Pinpoint the cell where the given text exists, returning its [x, y] midpoint coordinate. 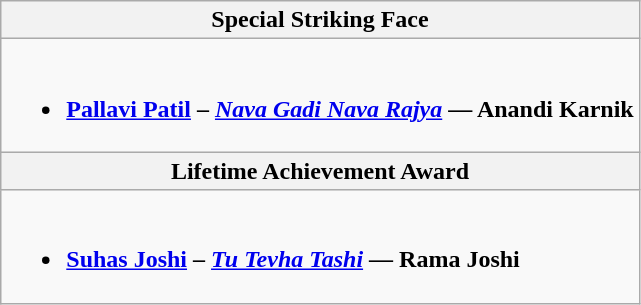
Pallavi Patil – Nava Gadi Nava Rajya — Anandi Karnik [320, 96]
Special Striking Face [320, 20]
Lifetime Achievement Award [320, 171]
Suhas Joshi – Tu Tevha Tashi — Rama Joshi [320, 246]
